Search for the cell housing the specified text and yield its [x, y] center coordinate. 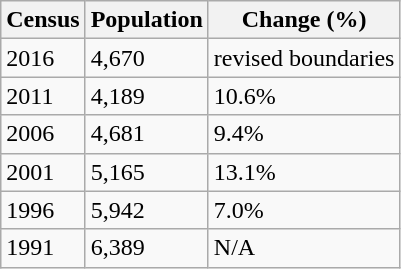
4,670 [146, 58]
2001 [43, 172]
4,189 [146, 96]
5,942 [146, 210]
7.0% [304, 210]
2016 [43, 58]
1996 [43, 210]
6,389 [146, 248]
2011 [43, 96]
Census [43, 20]
N/A [304, 248]
2006 [43, 134]
revised boundaries [304, 58]
5,165 [146, 172]
4,681 [146, 134]
10.6% [304, 96]
1991 [43, 248]
Change (%) [304, 20]
9.4% [304, 134]
Population [146, 20]
13.1% [304, 172]
